Determine the (X, Y) coordinate at the center of the cell enclosing the given text.  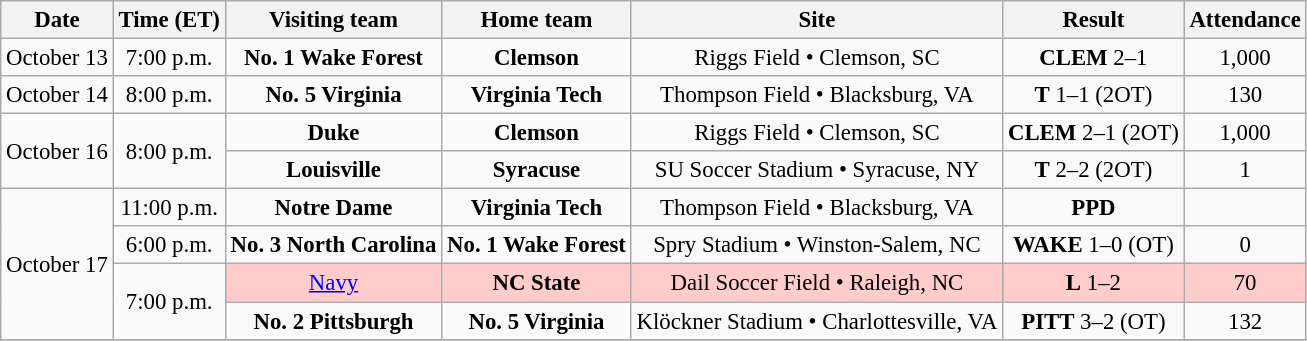
PPD (1094, 208)
0 (1245, 245)
Klöckner Stadium • Charlottesville, VA (816, 321)
1 (1245, 170)
6:00 p.m. (169, 245)
11:00 p.m. (169, 208)
Time (ET) (169, 20)
Syracuse (536, 170)
PITT 3–2 (OT) (1094, 321)
T 1–1 (2OT) (1094, 95)
Home team (536, 20)
CLEM 2–1 (2OT) (1094, 133)
NC State (536, 283)
Result (1094, 20)
No. 3 North Carolina (333, 245)
132 (1245, 321)
T 2–2 (2OT) (1094, 170)
70 (1245, 283)
Dail Soccer Field • Raleigh, NC (816, 283)
October 13 (57, 58)
Attendance (1245, 20)
Date (57, 20)
Site (816, 20)
CLEM 2–1 (1094, 58)
Duke (333, 133)
No. 2 Pittsburgh (333, 321)
130 (1245, 95)
October 17 (57, 264)
L 1–2 (1094, 283)
October 14 (57, 95)
Navy (333, 283)
SU Soccer Stadium • Syracuse, NY (816, 170)
Notre Dame (333, 208)
Visiting team (333, 20)
Louisville (333, 170)
Spry Stadium • Winston-Salem, NC (816, 245)
WAKE 1–0 (OT) (1094, 245)
October 16 (57, 152)
